Scan for the cell matching the given text and deliver its [x, y] coordinate at center. 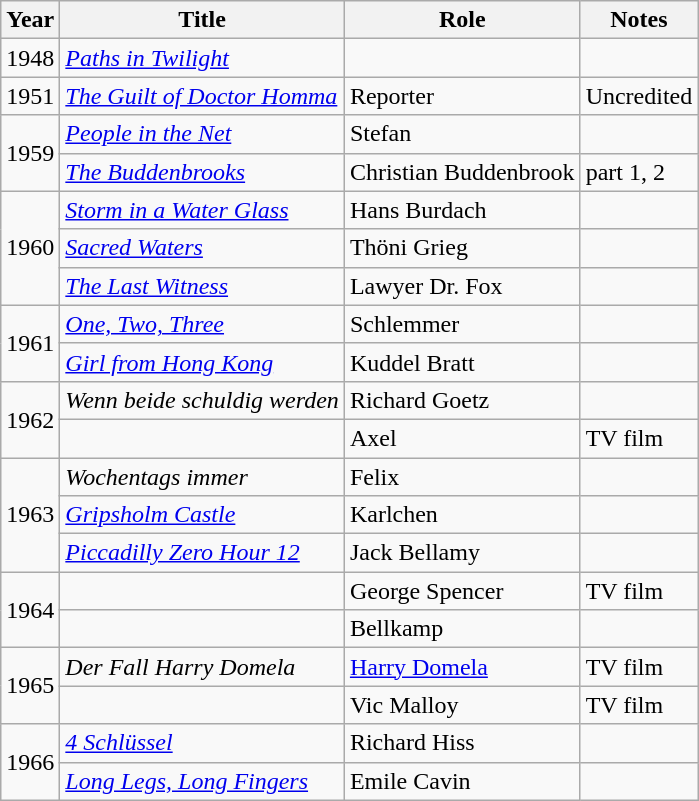
1966 [30, 762]
Vic Malloy [462, 705]
Emile Cavin [462, 781]
Long Legs, Long Fingers [202, 781]
Role [462, 20]
4 Schlüssel [202, 743]
1964 [30, 610]
George Spencer [462, 591]
part 1, 2 [639, 172]
The Guilt of Doctor Homma [202, 96]
Schlemmer [462, 324]
Harry Domela [462, 667]
Bellkamp [462, 629]
Year [30, 20]
People in the Net [202, 134]
Richard Goetz [462, 400]
Der Fall Harry Domela [202, 667]
Richard Hiss [462, 743]
1960 [30, 248]
Jack Bellamy [462, 553]
1961 [30, 343]
Christian Buddenbrook [462, 172]
Kuddel Bratt [462, 362]
Notes [639, 20]
Karlchen [462, 515]
Axel [462, 438]
Girl from Hong Kong [202, 362]
Felix [462, 477]
1962 [30, 419]
Lawyer Dr. Fox [462, 286]
1963 [30, 515]
Thöni Grieg [462, 248]
Gripsholm Castle [202, 515]
1965 [30, 686]
1948 [30, 58]
One, Two, Three [202, 324]
1959 [30, 153]
Wochentags immer [202, 477]
Uncredited [639, 96]
1951 [30, 96]
Piccadilly Zero Hour 12 [202, 553]
The Last Witness [202, 286]
Storm in a Water Glass [202, 210]
Wenn beide schuldig werden [202, 400]
The Buddenbrooks [202, 172]
Hans Burdach [462, 210]
Paths in Twilight [202, 58]
Sacred Waters [202, 248]
Stefan [462, 134]
Reporter [462, 96]
Title [202, 20]
